From the cell containing the given text, extract its center point as (X, Y) coordinate. 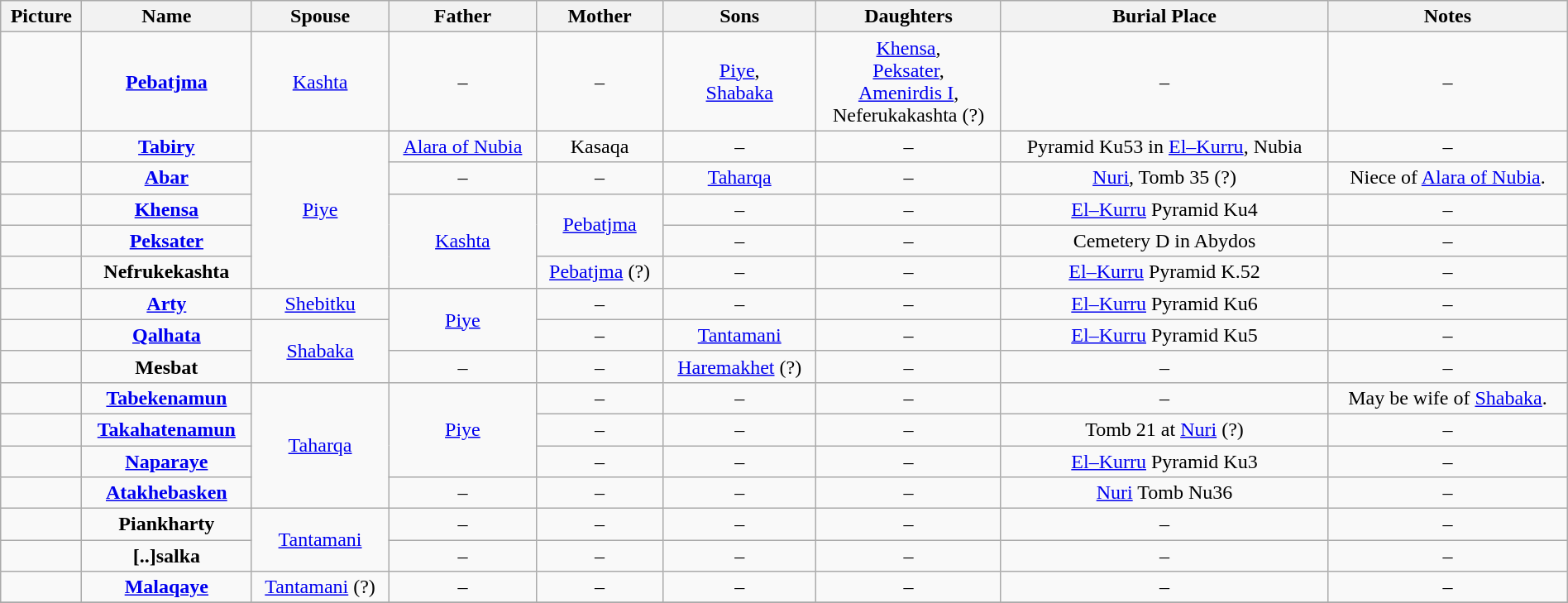
Picture (41, 17)
Tabiry (167, 146)
Piankharty (167, 524)
Takahatenamun (167, 429)
Name (167, 17)
Qalhata (167, 335)
Naparaye (167, 461)
Malaqaye (167, 587)
Arty (167, 304)
Niece of Alara of Nubia. (1448, 178)
Cemetery D in Abydos (1164, 241)
Nefrukekashta (167, 272)
Spouse (320, 17)
Shebitku (320, 304)
May be wife of Shabaka. (1448, 398)
El–Kurru Pyramid K.52 (1164, 272)
Tomb 21 at Nuri (?) (1164, 429)
Daughters (909, 17)
Khensa (167, 209)
Tabekenamun (167, 398)
Khensa,Peksater,Amenirdis I,Neferukakashta (?) (909, 81)
Pebatjma (?) (600, 272)
Burial Place (1164, 17)
Pyramid Ku53 in El–Kurru, Nubia (1164, 146)
El–Kurru Pyramid Ku3 (1164, 461)
Abar (167, 178)
Notes (1448, 17)
El–Kurru Pyramid Ku6 (1164, 304)
Sons (739, 17)
El–Kurru Pyramid Ku5 (1164, 335)
Tantamani (?) (320, 587)
Mesbat (167, 366)
Alara of Nubia (462, 146)
Atakhebasken (167, 493)
Peksater (167, 241)
El–Kurru Pyramid Ku4 (1164, 209)
Haremakhet (?) (739, 366)
Nuri Tomb Nu36 (1164, 493)
[..]salka (167, 556)
Nuri, Tomb 35 (?) (1164, 178)
Kasaqa (600, 146)
Mother (600, 17)
Father (462, 17)
Piye,Shabaka (739, 81)
Shabaka (320, 351)
